Identify which cell holds the provided text, then report its (X, Y) central coordinate. 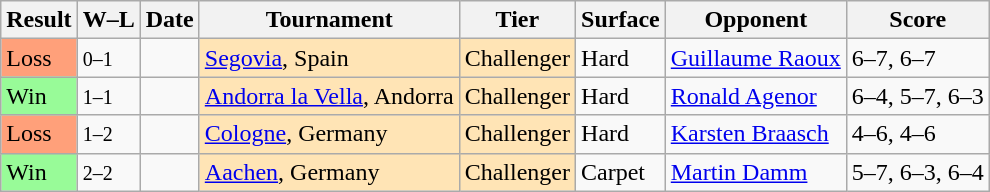
Date (170, 20)
Result (39, 20)
Aachen, Germany (329, 172)
4–6, 4–6 (918, 134)
Score (918, 20)
1–2 (108, 134)
Tournament (329, 20)
2–2 (108, 172)
Martin Damm (756, 172)
Karsten Braasch (756, 134)
W–L (108, 20)
Guillaume Raoux (756, 58)
6–4, 5–7, 6–3 (918, 96)
Segovia, Spain (329, 58)
Ronald Agenor (756, 96)
5–7, 6–3, 6–4 (918, 172)
Surface (621, 20)
Andorra la Vella, Andorra (329, 96)
Tier (517, 20)
6–7, 6–7 (918, 58)
Carpet (621, 172)
0–1 (108, 58)
Opponent (756, 20)
1–1 (108, 96)
Cologne, Germany (329, 134)
